Locate the cell with the specified text and output its (x, y) center coordinate. 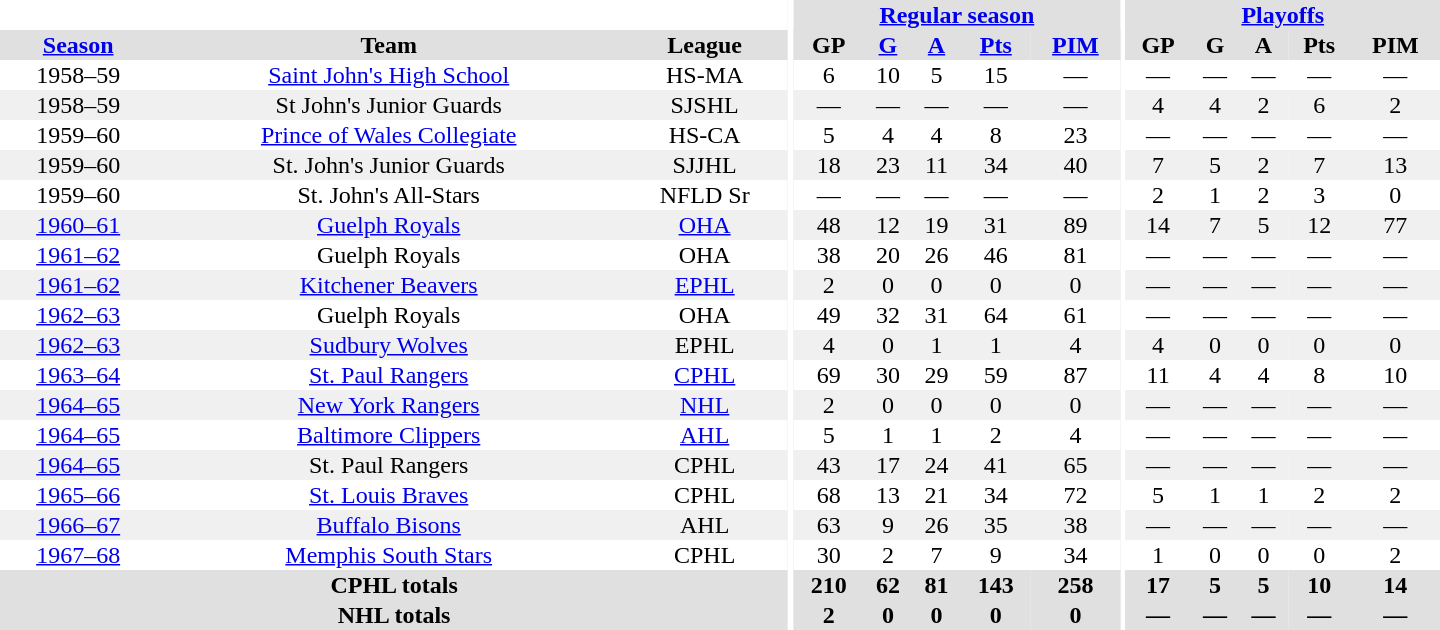
St. John's All-Stars (388, 195)
SJJHL (704, 165)
NFLD Sr (704, 195)
NHL totals (394, 615)
69 (829, 375)
1966–67 (78, 525)
35 (996, 525)
46 (996, 255)
Sudbury Wolves (388, 345)
Season (78, 45)
HS-CA (704, 135)
NHL (704, 405)
72 (1076, 495)
63 (829, 525)
87 (1076, 375)
40 (1076, 165)
29 (936, 375)
15 (996, 75)
Prince of Wales Collegiate (388, 135)
89 (1076, 225)
3 (1320, 195)
New York Rangers (388, 405)
CPHL totals (394, 585)
Baltimore Clippers (388, 435)
18 (829, 165)
Buffalo Bisons (388, 525)
SJSHL (704, 105)
32 (888, 315)
24 (936, 465)
1967–68 (78, 555)
Team (388, 45)
Kitchener Beavers (388, 285)
258 (1076, 585)
68 (829, 495)
St. Louis Braves (388, 495)
59 (996, 375)
64 (996, 315)
65 (1076, 465)
Regular season (957, 15)
41 (996, 465)
19 (936, 225)
1963–64 (78, 375)
HS-MA (704, 75)
St John's Junior Guards (388, 105)
210 (829, 585)
League (704, 45)
62 (888, 585)
St. John's Junior Guards (388, 165)
21 (936, 495)
20 (888, 255)
Saint John's High School (388, 75)
1965–66 (78, 495)
1960–61 (78, 225)
61 (1076, 315)
Memphis South Stars (388, 555)
77 (1396, 225)
49 (829, 315)
48 (829, 225)
43 (829, 465)
143 (996, 585)
Playoffs (1282, 15)
